Return the [X, Y] coordinate for the center point of the cell that contains the specified text.  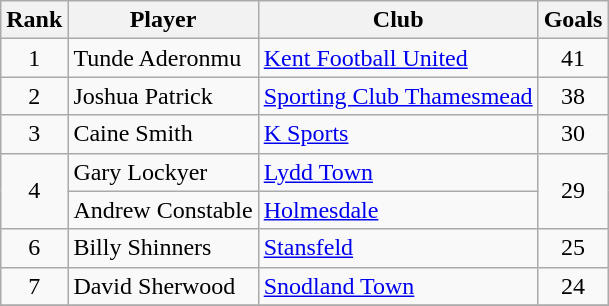
2 [34, 96]
Lydd Town [398, 172]
7 [34, 286]
4 [34, 191]
Caine Smith [163, 134]
Goals [573, 20]
David Sherwood [163, 286]
38 [573, 96]
Rank [34, 20]
24 [573, 286]
K Sports [398, 134]
Holmesdale [398, 210]
Billy Shinners [163, 248]
Snodland Town [398, 286]
Andrew Constable [163, 210]
Sporting Club Thamesmead [398, 96]
Club [398, 20]
3 [34, 134]
29 [573, 191]
1 [34, 58]
Player [163, 20]
Gary Lockyer [163, 172]
30 [573, 134]
Kent Football United [398, 58]
Stansfeld [398, 248]
25 [573, 248]
6 [34, 248]
Tunde Aderonmu [163, 58]
Joshua Patrick [163, 96]
41 [573, 58]
